Scan for the cell matching the given text and deliver its (x, y) coordinate at center. 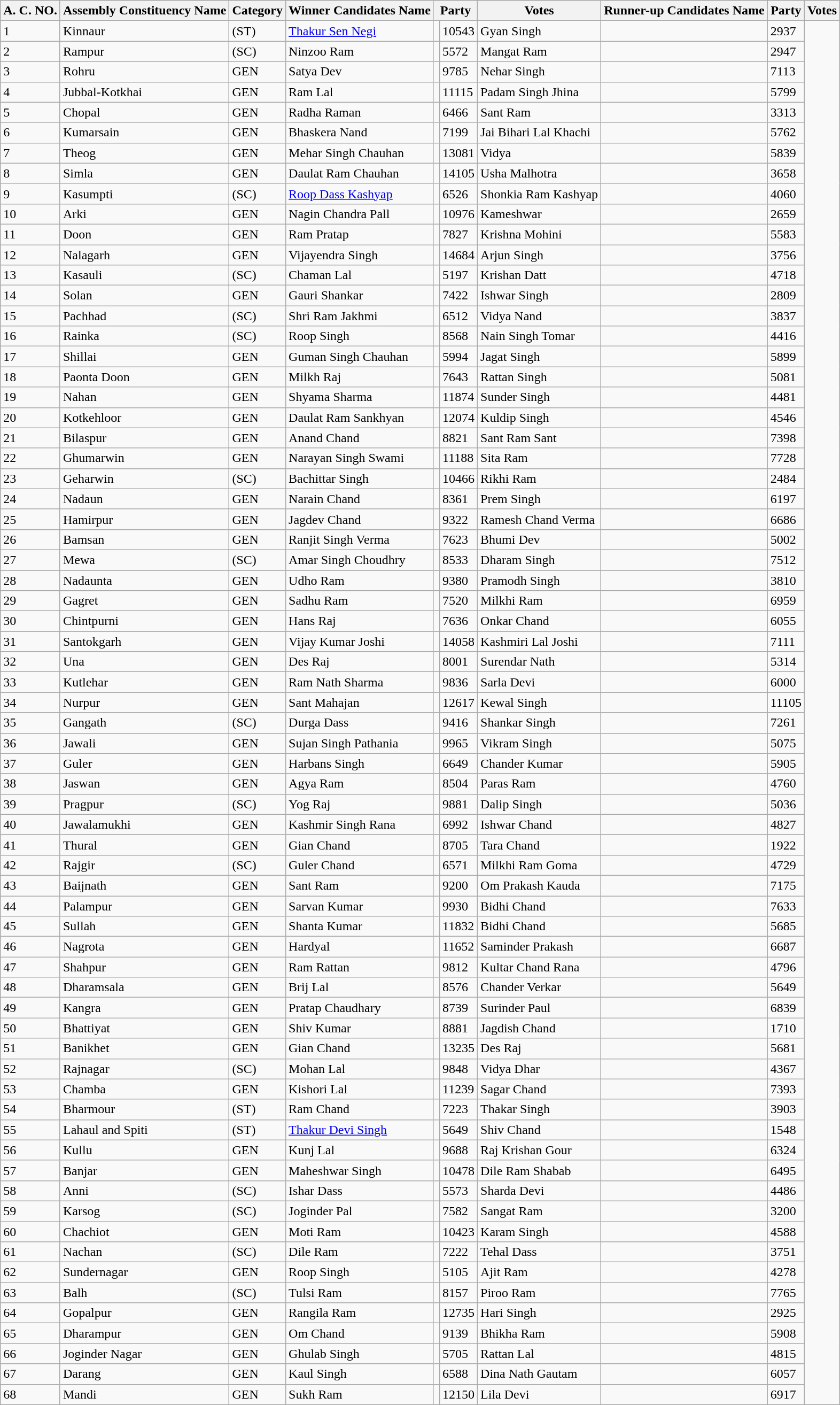
Thakur Sen Negi (360, 31)
Ramesh Chand Verma (540, 519)
6057 (785, 1374)
13081 (458, 153)
12617 (458, 702)
54 (30, 1109)
5002 (785, 539)
Om Chand (360, 1333)
Milkhi Ram Goma (540, 865)
5081 (785, 377)
1 (30, 31)
Anni (144, 1191)
Saminder Prakash (540, 947)
7223 (458, 1109)
8533 (458, 560)
5762 (785, 133)
Nain Singh Tomar (540, 336)
9380 (458, 580)
Kashmir Singh Rana (360, 824)
41 (30, 845)
2659 (785, 214)
4 (30, 92)
13235 (458, 1048)
14 (30, 296)
Tulsi Ram (360, 1293)
11115 (458, 92)
Chander Verkar (540, 987)
14684 (458, 255)
Gyan Singh (540, 31)
25 (30, 519)
Thakur Devi Singh (360, 1130)
14058 (458, 642)
Krishan Datt (540, 275)
Jagdev Chand (360, 519)
Nurpur (144, 702)
Anand Chand (360, 438)
14105 (458, 173)
7582 (458, 1211)
Dharam Singh (540, 560)
2947 (785, 51)
Palampur (144, 906)
27 (30, 560)
Vidya Dhar (540, 1069)
24 (30, 499)
Rattan Singh (540, 377)
22 (30, 458)
Tara Chand (540, 845)
Chachiot (144, 1231)
7222 (458, 1252)
9812 (458, 967)
4416 (785, 336)
11832 (458, 927)
6588 (458, 1374)
7113 (785, 72)
8001 (458, 662)
Ishar Dass (360, 1191)
53 (30, 1089)
10543 (458, 31)
3658 (785, 173)
Kinnaur (144, 31)
Satya Dev (360, 72)
Sharda Devi (540, 1191)
Durga Dass (360, 723)
Kotkehloor (144, 418)
Udho Ram (360, 580)
Rohru (144, 72)
4718 (785, 275)
4486 (785, 1191)
8504 (458, 784)
Sundernagar (144, 1272)
9881 (458, 804)
60 (30, 1231)
5036 (785, 804)
12 (30, 255)
Bhikha Ram (540, 1333)
Shillai (144, 357)
4827 (785, 824)
19 (30, 397)
Hamirpur (144, 519)
11 (30, 234)
46 (30, 947)
5075 (785, 743)
9416 (458, 723)
21 (30, 438)
Bhattiyat (144, 1028)
7175 (785, 885)
Bhaskera Nand (360, 133)
Brij Lal (360, 987)
3903 (785, 1109)
34 (30, 702)
44 (30, 906)
5839 (785, 153)
9836 (458, 682)
20 (30, 418)
Solan (144, 296)
7636 (458, 621)
52 (30, 1069)
1548 (785, 1130)
Rajnagar (144, 1069)
Daulat Ram Chauhan (360, 173)
Agya Ram (360, 784)
Guman Singh Chauhan (360, 357)
Usha Malhotra (540, 173)
Dharamsala (144, 987)
Jawali (144, 743)
Chander Kumar (540, 763)
Roop Dass Kashyap (360, 194)
Mewa (144, 560)
Theog (144, 153)
7643 (458, 377)
Banikhet (144, 1048)
9322 (458, 519)
16 (30, 336)
Ghumarwin (144, 458)
Guler Chand (360, 865)
Thural (144, 845)
Dharampur (144, 1333)
6512 (458, 316)
48 (30, 987)
31 (30, 642)
4760 (785, 784)
7623 (458, 539)
4546 (785, 418)
Kameshwar (540, 214)
Daulat Ram Sankhyan (360, 418)
Vikram Singh (540, 743)
Bharmour (144, 1109)
28 (30, 580)
Sukh Ram (360, 1394)
51 (30, 1048)
Shanta Kumar (360, 927)
Category (258, 11)
Lila Devi (540, 1394)
10976 (458, 214)
Sant Mahajan (360, 702)
6571 (458, 865)
4815 (785, 1354)
Pachhad (144, 316)
4060 (785, 194)
6686 (785, 519)
Radha Raman (360, 112)
6495 (785, 1170)
6687 (785, 947)
Shahpur (144, 967)
23 (30, 478)
7512 (785, 560)
3756 (785, 255)
Sita Ram (540, 458)
10 (30, 214)
40 (30, 824)
39 (30, 804)
Prem Singh (540, 499)
Joginder Pal (360, 1211)
Sant Ram Sant (540, 438)
A. C. NO. (30, 11)
3 (30, 72)
Sagar Chand (540, 1089)
Milkhi Ram (540, 601)
Nahan (144, 397)
Vidya Nand (540, 316)
38 (30, 784)
36 (30, 743)
Balh (144, 1293)
Tehal Dass (540, 1252)
Ram Chand (360, 1109)
Ishwar Singh (540, 296)
Ranjit Singh Verma (360, 539)
8157 (458, 1293)
Raj Krishan Gour (540, 1150)
45 (30, 927)
Narayan Singh Swami (360, 458)
12074 (458, 418)
Pragpur (144, 804)
Bilaspur (144, 438)
9139 (458, 1333)
10466 (458, 478)
11105 (785, 702)
5197 (458, 275)
7728 (785, 458)
Rajgir (144, 865)
8576 (458, 987)
Surendar Nath (540, 662)
6 (30, 133)
Yog Raj (360, 804)
1922 (785, 845)
7827 (458, 234)
5105 (458, 1272)
Gauri Shankar (360, 296)
Ajit Ram (540, 1272)
6324 (785, 1150)
Kutlehar (144, 682)
7633 (785, 906)
57 (30, 1170)
Dalip Singh (540, 804)
Nachan (144, 1252)
Thakar Singh (540, 1109)
Chaman Lal (360, 275)
59 (30, 1211)
Karam Singh (540, 1231)
3751 (785, 1252)
5572 (458, 51)
Jai Bihari Lal Khachi (540, 133)
61 (30, 1252)
3837 (785, 316)
Geharwin (144, 478)
7422 (458, 296)
7261 (785, 723)
1710 (785, 1028)
56 (30, 1150)
Shiv Chand (540, 1130)
11188 (458, 458)
Shri Ram Jakhmi (360, 316)
Guler (144, 763)
Vijay Kumar Joshi (360, 642)
Ram Rattan (360, 967)
Amar Singh Choudhry (360, 560)
Dile Ram Shabab (540, 1170)
6466 (458, 112)
Kangra (144, 1008)
Sarla Devi (540, 682)
5899 (785, 357)
Ram Lal (360, 92)
Ram Nath Sharma (360, 682)
Padam Singh Jhina (540, 92)
Kewal Singh (540, 702)
Mangat Ram (540, 51)
Sullah (144, 927)
5908 (785, 1333)
17 (30, 357)
43 (30, 885)
Rangila Ram (360, 1313)
3313 (785, 112)
4367 (785, 1069)
Piroo Ram (540, 1293)
10478 (458, 1170)
10423 (458, 1231)
Chintpurni (144, 621)
Kasauli (144, 275)
2937 (785, 31)
Shiv Kumar (360, 1028)
Hans Raj (360, 621)
Jawalamukhi (144, 824)
42 (30, 865)
Kumarsain (144, 133)
Hardyal (360, 947)
Krishna Mohini (540, 234)
37 (30, 763)
Kaul Singh (360, 1374)
49 (30, 1008)
30 (30, 621)
7765 (785, 1293)
6917 (785, 1394)
Rattan Lal (540, 1354)
Om Prakash Kauda (540, 885)
Kasumpti (144, 194)
5705 (458, 1354)
Simla (144, 173)
Jagat Singh (540, 357)
Sangat Ram (540, 1211)
Una (144, 662)
5799 (785, 92)
67 (30, 1374)
Kullu (144, 1150)
Bamsan (144, 539)
Jaswan (144, 784)
Kashmiri Lal Joshi (540, 642)
Rampur (144, 51)
Kishori Lal (360, 1089)
Vijayendra Singh (360, 255)
9965 (458, 743)
Sujan Singh Pathania (360, 743)
Harbans Singh (360, 763)
Shonkia Ram Kashyap (540, 194)
6000 (785, 682)
Ram Pratap (360, 234)
Moti Ram (360, 1231)
Hari Singh (540, 1313)
Nalagarh (144, 255)
Dina Nath Gautam (540, 1374)
Bhumi Dev (540, 539)
35 (30, 723)
6959 (785, 601)
4796 (785, 967)
Paras Ram (540, 784)
4278 (785, 1272)
5 (30, 112)
Rainka (144, 336)
Mandi (144, 1394)
Baijnath (144, 885)
6649 (458, 763)
62 (30, 1272)
Surinder Paul (540, 1008)
Mehar Singh Chauhan (360, 153)
5685 (785, 927)
12150 (458, 1394)
47 (30, 967)
Joginder Nagar (144, 1354)
Nagin Chandra Pall (360, 214)
8568 (458, 336)
6992 (458, 824)
Santokgarh (144, 642)
8821 (458, 438)
Doon (144, 234)
Shankar Singh (540, 723)
65 (30, 1333)
2809 (785, 296)
58 (30, 1191)
7520 (458, 601)
Dile Ram (360, 1252)
26 (30, 539)
Chopal (144, 112)
Mohan Lal (360, 1069)
Rikhi Ram (540, 478)
13 (30, 275)
Nadaunta (144, 580)
64 (30, 1313)
9930 (458, 906)
Jagdish Chand (540, 1028)
33 (30, 682)
Lahaul and Spiti (144, 1130)
Ninzoo Ram (360, 51)
Nagrota (144, 947)
Sarvan Kumar (360, 906)
4588 (785, 1231)
Assembly Constituency Name (144, 11)
Pratap Chaudhary (360, 1008)
2484 (785, 478)
6197 (785, 499)
6839 (785, 1008)
5681 (785, 1048)
Jubbal-Kotkhai (144, 92)
63 (30, 1293)
4729 (785, 865)
8361 (458, 499)
6055 (785, 621)
55 (30, 1130)
Paonta Doon (144, 377)
Maheshwar Singh (360, 1170)
Bachittar Singh (360, 478)
8 (30, 173)
29 (30, 601)
Winner Candidates Name (360, 11)
Onkar Chand (540, 621)
Gangath (144, 723)
7111 (785, 642)
Sadhu Ram (360, 601)
Narain Chand (360, 499)
9200 (458, 885)
11239 (458, 1089)
7398 (785, 438)
50 (30, 1028)
11874 (458, 397)
12735 (458, 1313)
Chamba (144, 1089)
18 (30, 377)
68 (30, 1394)
9 (30, 194)
9785 (458, 72)
Runner-up Candidates Name (685, 11)
5583 (785, 234)
7199 (458, 133)
66 (30, 1354)
3810 (785, 580)
Arki (144, 214)
Karsog (144, 1211)
8881 (458, 1028)
Vidya (540, 153)
5994 (458, 357)
15 (30, 316)
2 (30, 51)
Gopalpur (144, 1313)
4481 (785, 397)
8705 (458, 845)
5905 (785, 763)
2925 (785, 1313)
Banjar (144, 1170)
6526 (458, 194)
Milkh Raj (360, 377)
Gagret (144, 601)
11652 (458, 947)
7 (30, 153)
Kuldip Singh (540, 418)
32 (30, 662)
Nadaun (144, 499)
5314 (785, 662)
Kultar Chand Rana (540, 967)
9848 (458, 1069)
Arjun Singh (540, 255)
Kunj Lal (360, 1150)
Pramodh Singh (540, 580)
Ishwar Chand (540, 824)
Nehar Singh (540, 72)
Ghulab Singh (360, 1354)
3200 (785, 1211)
Sunder Singh (540, 397)
5573 (458, 1191)
9688 (458, 1150)
Shyama Sharma (360, 397)
7393 (785, 1089)
Darang (144, 1374)
8739 (458, 1008)
